Determine the (x, y) coordinate at the center of the cell enclosing the given text.  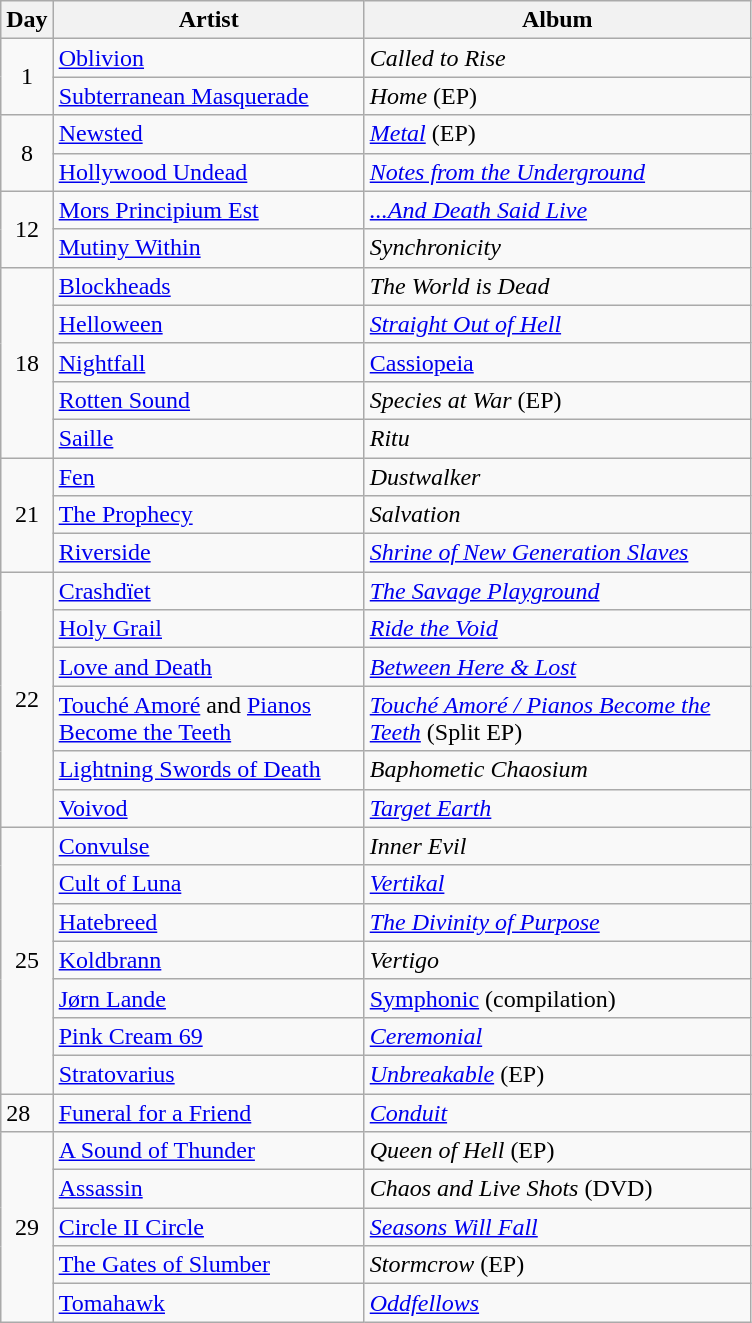
Crashdïet (208, 591)
1 (27, 77)
Hollywood Undead (208, 172)
Ride the Void (557, 629)
Fen (208, 477)
Symphonic (compilation) (557, 998)
Metal (EP) (557, 134)
Newsted (208, 134)
Unbreakable (EP) (557, 1074)
Shrine of New Generation Slaves (557, 553)
Subterranean Masquerade (208, 96)
Stormcrow (EP) (557, 1265)
Oblivion (208, 58)
The Divinity of Purpose (557, 922)
Cult of Luna (208, 884)
Between Here & Lost (557, 667)
Touché Amoré / Pianos Become the Teeth (Split EP) (557, 718)
Convulse (208, 846)
Blockheads (208, 286)
Notes from the Underground (557, 172)
Tomahawk (208, 1303)
21 (27, 515)
Vertikal (557, 884)
Voivod (208, 808)
Called to Rise (557, 58)
25 (27, 960)
The Gates of Slumber (208, 1265)
Species at War (EP) (557, 400)
Koldbrann (208, 960)
Touché Amoré and Pianos Become the Teeth (208, 718)
Holy Grail (208, 629)
Album (557, 20)
8 (27, 153)
Inner Evil (557, 846)
...And Death Said Live (557, 210)
Salvation (557, 515)
Target Earth (557, 808)
Cassiopeia (557, 362)
Riverside (208, 553)
The Prophecy (208, 515)
Nightfall (208, 362)
28 (27, 1113)
Rotten Sound (208, 400)
Oddfellows (557, 1303)
Conduit (557, 1113)
29 (27, 1227)
The World is Dead (557, 286)
Seasons Will Fall (557, 1227)
Pink Cream 69 (208, 1036)
Mors Principium Est (208, 210)
Assassin (208, 1189)
A Sound of Thunder (208, 1151)
Dustwalker (557, 477)
Synchronicity (557, 248)
Ritu (557, 438)
Baphometic Chaosium (557, 770)
Saille (208, 438)
The Savage Playground (557, 591)
Stratovarius (208, 1074)
Helloween (208, 324)
Queen of Hell (EP) (557, 1151)
Day (27, 20)
Lightning Swords of Death (208, 770)
Home (EP) (557, 96)
Mutiny Within (208, 248)
22 (27, 700)
Love and Death (208, 667)
Jørn Lande (208, 998)
Vertigo (557, 960)
12 (27, 229)
Funeral for a Friend (208, 1113)
Ceremonial (557, 1036)
Artist (208, 20)
Circle II Circle (208, 1227)
Chaos and Live Shots (DVD) (557, 1189)
Hatebreed (208, 922)
18 (27, 362)
Straight Out of Hell (557, 324)
